From the cell containing the given text, extract its center point as [x, y] coordinate. 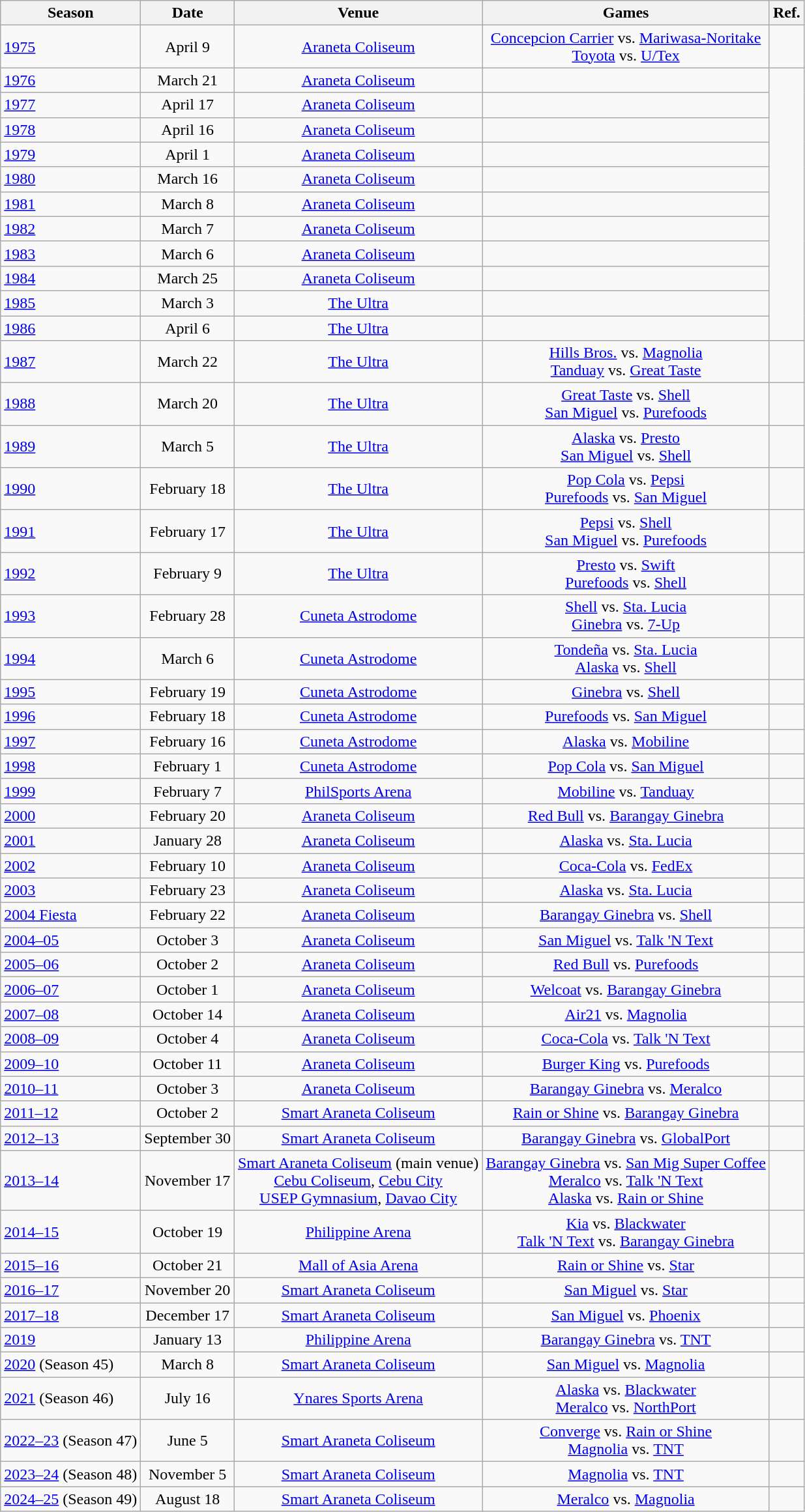
Burger King vs. Purefoods [626, 1064]
Concepcion Carrier vs. Mariwasa-Noritake Toyota vs. U/Tex [626, 47]
2020 (Season 45) [70, 1365]
Ginebra vs. Shell [626, 692]
1985 [70, 303]
March 3 [188, 303]
Mall of Asia Arena [358, 1265]
February 19 [188, 692]
2012–13 [70, 1138]
2014–15 [70, 1231]
1989 [70, 447]
1983 [70, 253]
February 10 [188, 866]
2019 [70, 1340]
Coca-Cola vs. Talk 'N Text [626, 1039]
2004–05 [70, 940]
February 16 [188, 741]
January 13 [188, 1340]
2009–10 [70, 1064]
1981 [70, 204]
1994 [70, 658]
1980 [70, 179]
October 21 [188, 1265]
Ref. [786, 13]
2017–18 [70, 1315]
February 23 [188, 891]
2004 Fiesta [70, 915]
Great Taste vs. Shell San Miguel vs. Purefoods [626, 404]
2003 [70, 891]
1995 [70, 692]
1988 [70, 404]
Hills Bros. vs. Magnolia Tanduay vs. Great Taste [626, 362]
2002 [70, 866]
2000 [70, 816]
Coca-Cola vs. FedEx [626, 866]
Ynares Sports Arena [358, 1398]
1997 [70, 741]
Magnolia vs. TNT [626, 1474]
1984 [70, 278]
February 20 [188, 816]
1991 [70, 532]
October 1 [188, 990]
January 28 [188, 840]
October 11 [188, 1064]
Barangay Ginebra vs. TNT [626, 1340]
March 16 [188, 179]
2024–25 (Season 49) [70, 1499]
1979 [70, 154]
July 16 [188, 1398]
2023–24 (Season 48) [70, 1474]
1975 [70, 47]
Season [70, 13]
April 6 [188, 328]
Venue [358, 13]
1990 [70, 489]
Games [626, 13]
Rain or Shine vs. Star [626, 1265]
1982 [70, 229]
2016–17 [70, 1290]
1978 [70, 130]
March 25 [188, 278]
March 7 [188, 229]
November 5 [188, 1474]
February 9 [188, 573]
1976 [70, 80]
1992 [70, 573]
2011–12 [70, 1113]
2015–16 [70, 1265]
March 22 [188, 362]
2013–14 [70, 1180]
1998 [70, 766]
1987 [70, 362]
2010–11 [70, 1089]
Red Bull vs. Barangay Ginebra [626, 816]
Barangay Ginebra vs. San Mig Super Coffee Meralco vs. Talk 'N Text Alaska vs. Rain or Shine [626, 1180]
March 5 [188, 447]
Purefoods vs. San Miguel [626, 717]
2006–07 [70, 990]
October 14 [188, 1014]
1986 [70, 328]
April 1 [188, 154]
Pop Cola vs. San Miguel [626, 766]
Barangay Ginebra vs. Meralco [626, 1089]
April 9 [188, 47]
2001 [70, 840]
November 20 [188, 1290]
Alaska vs. Presto San Miguel vs. Shell [626, 447]
Rain or Shine vs. Barangay Ginebra [626, 1113]
San Miguel vs. Magnolia [626, 1365]
March 20 [188, 404]
Welcoat vs. Barangay Ginebra [626, 990]
April 17 [188, 105]
Red Bull vs. Purefoods [626, 965]
2021 (Season 46) [70, 1398]
Pepsi vs. Shell San Miguel vs. Purefoods [626, 532]
Date [188, 13]
San Miguel vs. Phoenix [626, 1315]
September 30 [188, 1138]
March 21 [188, 80]
October 19 [188, 1231]
San Miguel vs. Talk 'N Text [626, 940]
Alaska vs. Blackwater Meralco vs. NorthPort [626, 1398]
Barangay Ginebra vs. Shell [626, 915]
November 17 [188, 1180]
August 18 [188, 1499]
February 17 [188, 532]
Converge vs. Rain or Shine Magnolia vs. TNT [626, 1441]
June 5 [188, 1441]
Air21 vs. Magnolia [626, 1014]
1993 [70, 616]
October 4 [188, 1039]
San Miguel vs. Star [626, 1290]
April 16 [188, 130]
Presto vs. Swift Purefoods vs. Shell [626, 573]
1977 [70, 105]
Barangay Ginebra vs. GlobalPort [626, 1138]
February 1 [188, 766]
Meralco vs. Magnolia [626, 1499]
Alaska vs. Mobiline [626, 741]
Mobiline vs. Tanduay [626, 791]
February 7 [188, 791]
2022–23 (Season 47) [70, 1441]
December 17 [188, 1315]
February 22 [188, 915]
Pop Cola vs. Pepsi Purefoods vs. San Miguel [626, 489]
February 28 [188, 616]
Tondeña vs. Sta. Lucia Alaska vs. Shell [626, 658]
1999 [70, 791]
PhilSports Arena [358, 791]
2008–09 [70, 1039]
1996 [70, 717]
2005–06 [70, 965]
Kia vs. Blackwater Talk 'N Text vs. Barangay Ginebra [626, 1231]
Shell vs. Sta. Lucia Ginebra vs. 7-Up [626, 616]
Smart Araneta Coliseum (main venue) Cebu Coliseum, Cebu City USEP Gymnasium, Davao City [358, 1180]
2007–08 [70, 1014]
